For the text-containing cell, return its midpoint in [X, Y] coordinate format. 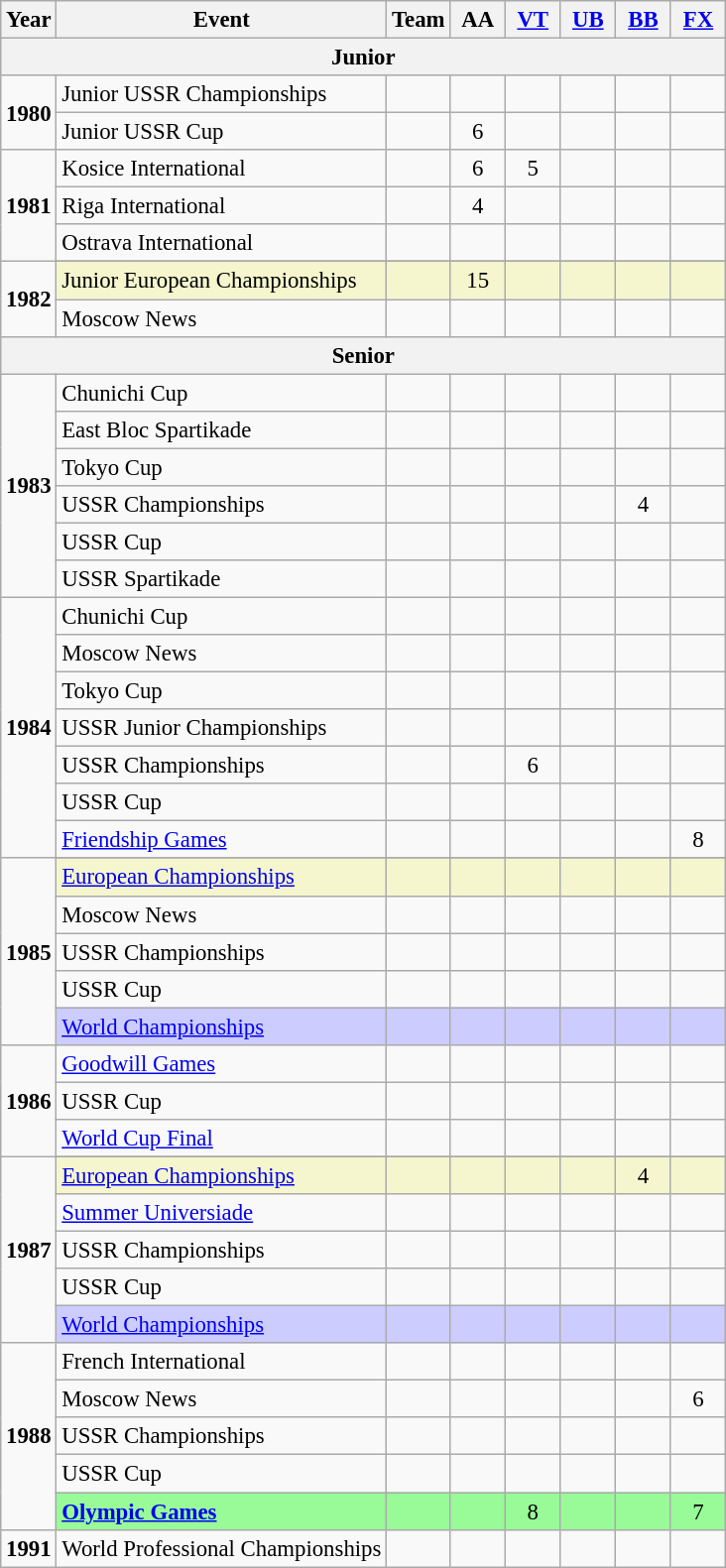
1991 [29, 1548]
FX [698, 20]
USSR Junior Championships [222, 728]
Senior [363, 355]
USSR Spartikade [222, 579]
1987 [29, 1250]
Event [222, 20]
Year [29, 20]
UB [588, 20]
1983 [29, 486]
1982 [29, 300]
1980 [29, 113]
5 [533, 169]
Junior USSR Championships [222, 94]
East Bloc Spartikade [222, 429]
BB [644, 20]
Ostrava International [222, 243]
1981 [29, 206]
Team [419, 20]
7 [698, 1511]
Olympic Games [222, 1511]
Friendship Games [222, 840]
French International [222, 1362]
Riga International [222, 206]
Summer Universiade [222, 1213]
World Professional Championships [222, 1548]
1988 [29, 1436]
Junior [363, 58]
15 [478, 281]
Goodwill Games [222, 1064]
Junior USSR Cup [222, 132]
1984 [29, 728]
Junior European Championships [222, 281]
Kosice International [222, 169]
1985 [29, 952]
VT [533, 20]
AA [478, 20]
World Cup Final [222, 1139]
1986 [29, 1101]
